For the text-containing cell, return its midpoint in [X, Y] coordinate format. 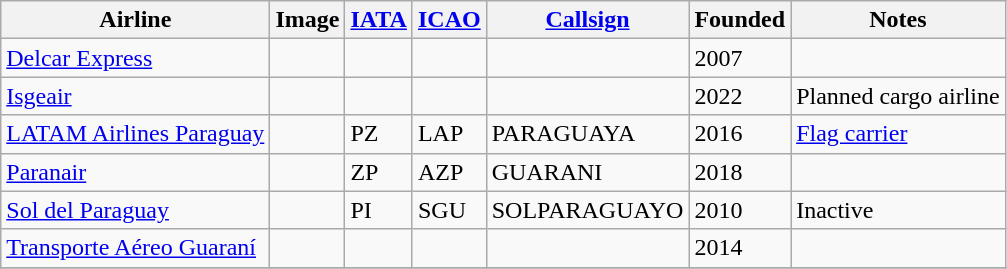
Sol del Paraguay [136, 210]
Founded [740, 20]
Flag carrier [898, 134]
Paranair [136, 172]
PARAGUAYA [588, 134]
AZP [449, 172]
Callsign [588, 20]
2010 [740, 210]
PI [379, 210]
2007 [740, 58]
IATA [379, 20]
Planned cargo airline [898, 96]
SGU [449, 210]
LAP [449, 134]
2022 [740, 96]
LATAM Airlines Paraguay [136, 134]
2018 [740, 172]
2014 [740, 248]
Delcar Express [136, 58]
Isgeair [136, 96]
Image [308, 20]
Notes [898, 20]
Airline [136, 20]
ICAO [449, 20]
GUARANI [588, 172]
SOLPARAGUAYO [588, 210]
Inactive [898, 210]
PZ [379, 134]
2016 [740, 134]
ZP [379, 172]
Transporte Aéreo Guaraní [136, 248]
